Scan for the cell matching the given text and deliver its (X, Y) coordinate at center. 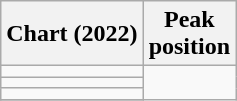
Chart (2022) (72, 34)
Peakposition (189, 34)
